Output the (X, Y) coordinate of the center of the cell containing the given text.  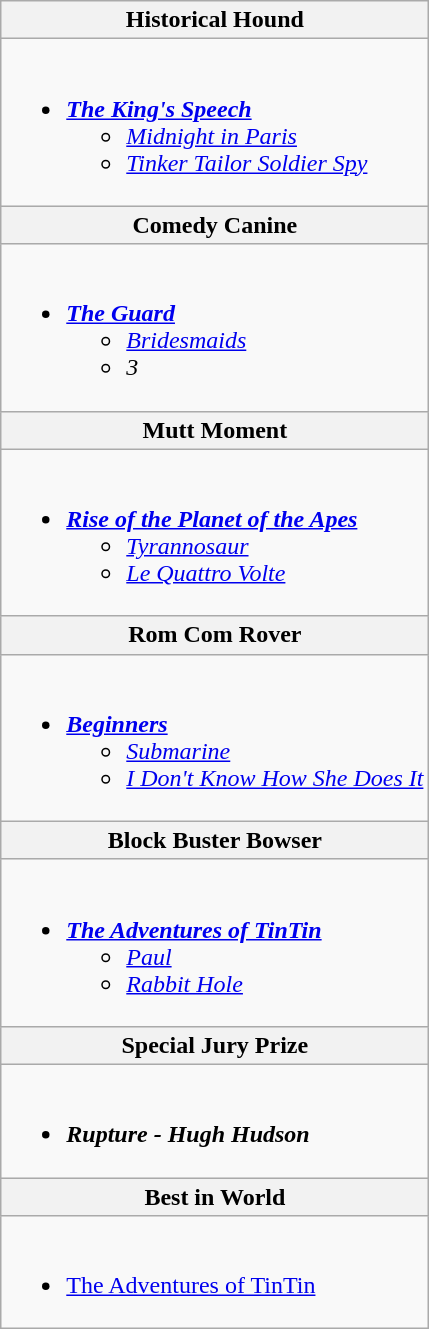
The King's SpeechMidnight in ParisTinker Tailor Soldier Spy (215, 122)
Rom Com Rover (215, 635)
The GuardBridesmaids3 (215, 328)
Comedy Canine (215, 225)
Special Jury Prize (215, 1045)
The Adventures of TinTinPaulRabbit Hole (215, 942)
Historical Hound (215, 20)
Block Buster Bowser (215, 840)
Rupture - Hugh Hudson (215, 1120)
The Adventures of TinTin (215, 1272)
Mutt Moment (215, 430)
BeginnersSubmarineI Don't Know How She Does It (215, 738)
Best in World (215, 1197)
Rise of the Planet of the ApesTyrannosaurLe Quattro Volte (215, 532)
